Provide the (X, Y) coordinate of the cell's center where the given text is located.  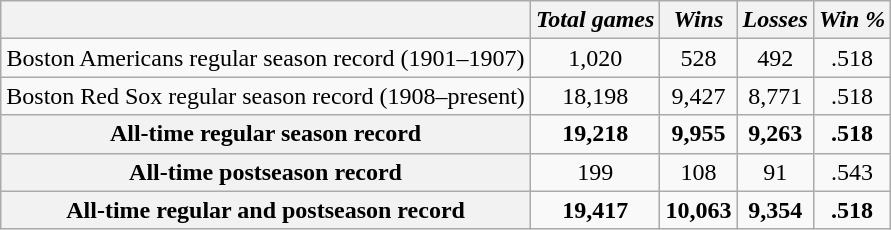
All-time regular and postseason record (266, 210)
199 (595, 172)
19,417 (595, 210)
19,218 (595, 134)
9,955 (698, 134)
492 (775, 58)
.543 (852, 172)
All-time postseason record (266, 172)
108 (698, 172)
Boston Americans regular season record (1901–1907) (266, 58)
Wins (698, 20)
9,427 (698, 96)
1,020 (595, 58)
528 (698, 58)
Losses (775, 20)
8,771 (775, 96)
All-time regular season record (266, 134)
Win % (852, 20)
Boston Red Sox regular season record (1908–present) (266, 96)
9,354 (775, 210)
10,063 (698, 210)
Total games (595, 20)
91 (775, 172)
9,263 (775, 134)
18,198 (595, 96)
